Return (x, y) of the center of cell containing provided text 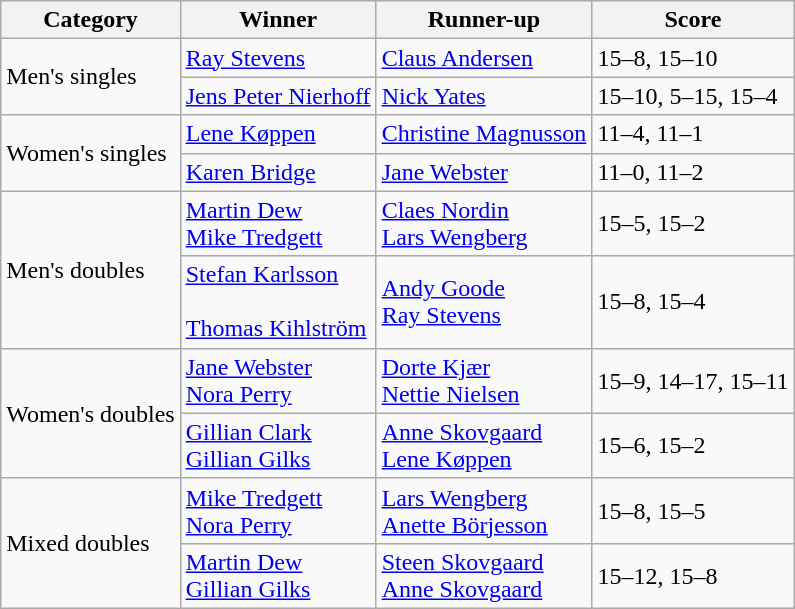
Runner-up (484, 20)
Lene Køppen (278, 134)
Lars Wengberg Anette Börjesson (484, 510)
15–9, 14–17, 15–11 (693, 380)
15–5, 15–2 (693, 224)
Category (90, 20)
Gillian Clark Gillian Gilks (278, 446)
Women's doubles (90, 413)
Stefan Karlsson Thomas Kihlström (278, 302)
11–0, 11–2 (693, 172)
Steen Skovgaard Anne Skovgaard (484, 576)
Martin Dew Gillian Gilks (278, 576)
Nick Yates (484, 96)
Andy Goode Ray Stevens (484, 302)
Karen Bridge (278, 172)
15–6, 15–2 (693, 446)
Jens Peter Nierhoff (278, 96)
Ray Stevens (278, 58)
15–8, 15–10 (693, 58)
15–8, 15–5 (693, 510)
Jane Webster (484, 172)
15–12, 15–8 (693, 576)
Claes Nordin Lars Wengberg (484, 224)
Claus Andersen (484, 58)
11–4, 11–1 (693, 134)
Martin Dew Mike Tredgett (278, 224)
Christine Magnusson (484, 134)
Men's doubles (90, 270)
Dorte Kjær Nettie Nielsen (484, 380)
Men's singles (90, 77)
Mixed doubles (90, 543)
Score (693, 20)
15–10, 5–15, 15–4 (693, 96)
Women's singles (90, 153)
15–8, 15–4 (693, 302)
Anne Skovgaard Lene Køppen (484, 446)
Mike Tredgett Nora Perry (278, 510)
Jane Webster Nora Perry (278, 380)
Winner (278, 20)
